Detect which cell encompasses the target text, then output its (x, y) center coordinate. 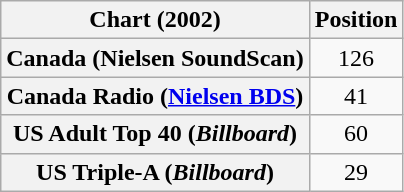
Chart (2002) (155, 20)
US Adult Top 40 (Billboard) (155, 134)
Canada Radio (Nielsen BDS) (155, 96)
Position (356, 20)
Canada (Nielsen SoundScan) (155, 58)
41 (356, 96)
US Triple-A (Billboard) (155, 172)
126 (356, 58)
60 (356, 134)
29 (356, 172)
